Provide the (X, Y) coordinate of the cell's center where the given text is located.  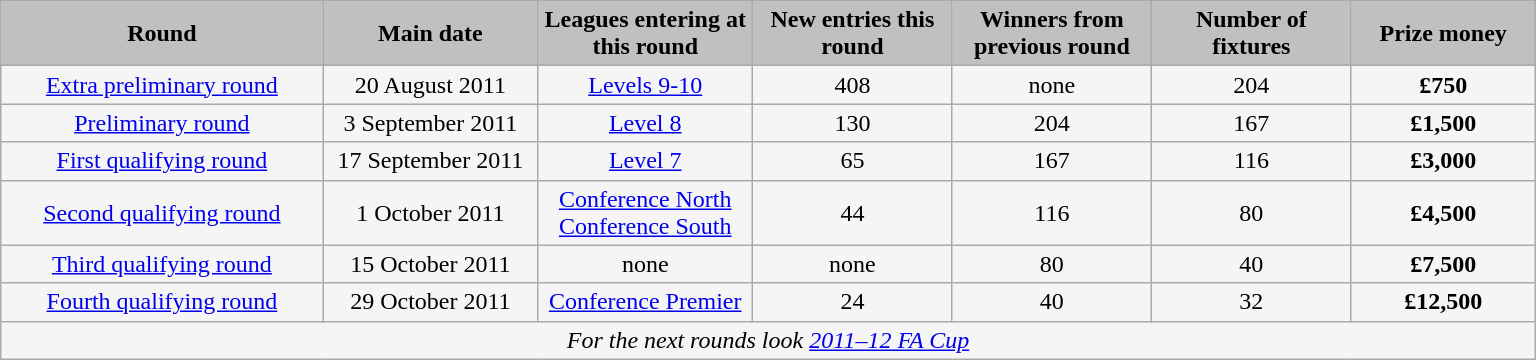
£3,000 (1443, 161)
Third qualifying round (162, 264)
Round (162, 34)
130 (852, 123)
408 (852, 85)
Level 8 (646, 123)
For the next rounds look 2011–12 FA Cup (768, 340)
3 September 2011 (430, 123)
New entries this round (852, 34)
Fourth qualifying round (162, 302)
Prize money (1443, 34)
Winners from previous round (1052, 34)
Level 7 (646, 161)
Conference Premier (646, 302)
17 September 2011 (430, 161)
Number of fixtures (1252, 34)
£7,500 (1443, 264)
Leagues entering at this round (646, 34)
Conference NorthConference South (646, 212)
20 August 2011 (430, 85)
Levels 9-10 (646, 85)
1 October 2011 (430, 212)
£750 (1443, 85)
29 October 2011 (430, 302)
£1,500 (1443, 123)
Preliminary round (162, 123)
£12,500 (1443, 302)
Extra preliminary round (162, 85)
First qualifying round (162, 161)
Main date (430, 34)
44 (852, 212)
£4,500 (1443, 212)
65 (852, 161)
Second qualifying round (162, 212)
24 (852, 302)
32 (1252, 302)
15 October 2011 (430, 264)
